Output the [x, y] coordinate of the center of the cell containing the given text.  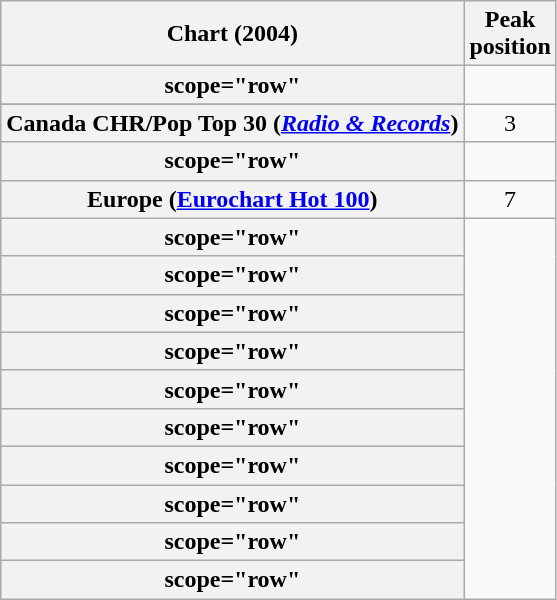
3 [510, 123]
Chart (2004) [232, 34]
7 [510, 199]
Peakposition [510, 34]
Europe (Eurochart Hot 100) [232, 199]
Canada CHR/Pop Top 30 (Radio & Records) [232, 123]
